For the text-containing cell, return its midpoint in (X, Y) coordinate format. 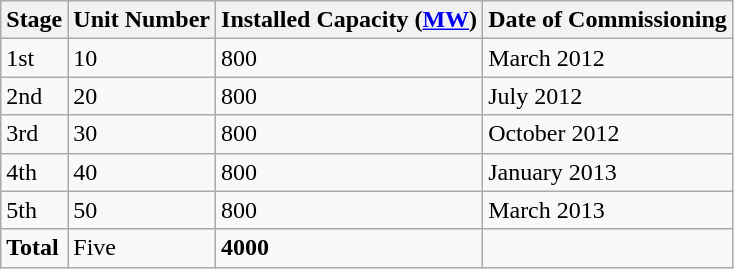
40 (142, 172)
January 2013 (608, 172)
4000 (350, 248)
1st (34, 58)
20 (142, 96)
Installed Capacity (MW) (350, 20)
10 (142, 58)
50 (142, 210)
Total (34, 248)
Date of Commissioning (608, 20)
3rd (34, 134)
March 2013 (608, 210)
30 (142, 134)
March 2012 (608, 58)
Stage (34, 20)
October 2012 (608, 134)
5th (34, 210)
Unit Number (142, 20)
Five (142, 248)
July 2012 (608, 96)
4th (34, 172)
2nd (34, 96)
